Detect which cell encompasses the target text, then output its (X, Y) center coordinate. 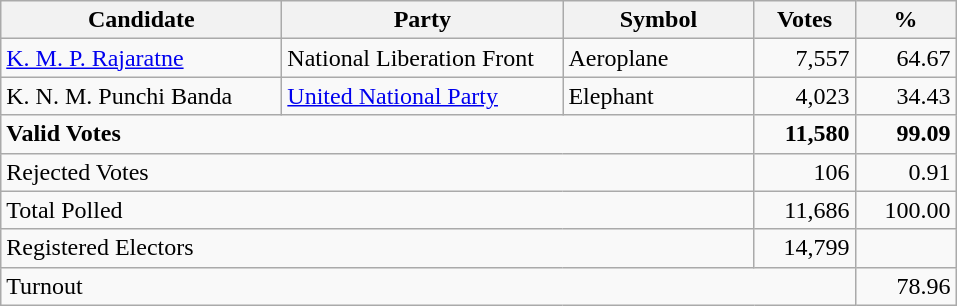
0.91 (906, 172)
Party (422, 20)
Elephant (658, 96)
Aeroplane (658, 58)
11,686 (804, 210)
% (906, 20)
Rejected Votes (378, 172)
7,557 (804, 58)
34.43 (906, 96)
Registered Electors (378, 248)
Turnout (428, 286)
K. N. M. Punchi Banda (142, 96)
Total Polled (378, 210)
National Liberation Front (422, 58)
99.09 (906, 134)
64.67 (906, 58)
100.00 (906, 210)
Candidate (142, 20)
Symbol (658, 20)
United National Party (422, 96)
4,023 (804, 96)
Valid Votes (378, 134)
11,580 (804, 134)
78.96 (906, 286)
14,799 (804, 248)
106 (804, 172)
Votes (804, 20)
K. M. P. Rajaratne (142, 58)
